Return the [x, y] coordinate for the center point of the cell that contains the specified text.  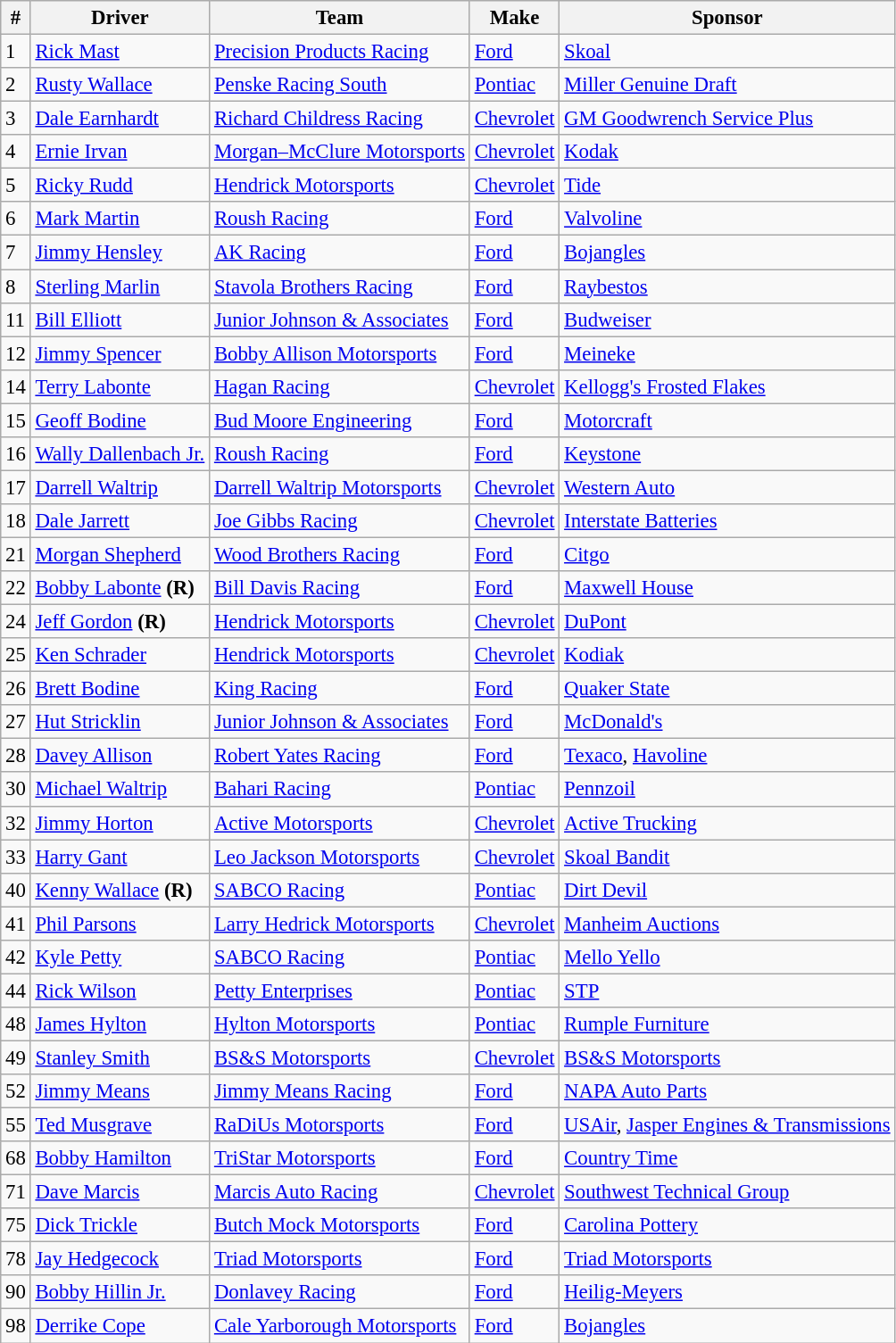
7 [16, 253]
Wood Brothers Racing [340, 554]
James Hylton [120, 1024]
Mello Yello [727, 958]
Western Auto [727, 487]
27 [16, 722]
Ernie Irvan [120, 152]
King Racing [340, 689]
Motorcraft [727, 420]
22 [16, 588]
Morgan Shepherd [120, 554]
Kellogg's Frosted Flakes [727, 386]
Derrike Cope [120, 1326]
Rusty Wallace [120, 85]
90 [16, 1293]
17 [16, 487]
Leo Jackson Motorsports [340, 857]
Budweiser [727, 319]
11 [16, 319]
Terry Labonte [120, 386]
Stanley Smith [120, 1057]
33 [16, 857]
Jimmy Means [120, 1091]
Jay Hedgecock [120, 1259]
21 [16, 554]
Larry Hedrick Motorsports [340, 924]
49 [16, 1057]
2 [16, 85]
Southwest Technical Group [727, 1192]
12 [16, 353]
Jeff Gordon (R) [120, 622]
Robert Yates Racing [340, 756]
42 [16, 958]
Stavola Brothers Racing [340, 286]
Dick Trickle [120, 1225]
Ricky Rudd [120, 186]
15 [16, 420]
26 [16, 689]
Cale Yarborough Motorsports [340, 1326]
USAir, Jasper Engines & Transmissions [727, 1125]
Phil Parsons [120, 924]
AK Racing [340, 253]
Sponsor [727, 18]
18 [16, 521]
Raybestos [727, 286]
Jimmy Spencer [120, 353]
TriStar Motorsports [340, 1158]
STP [727, 991]
Jimmy Means Racing [340, 1091]
Ken Schrader [120, 655]
Butch Mock Motorsports [340, 1225]
Bud Moore Engineering [340, 420]
Kyle Petty [120, 958]
Manheim Auctions [727, 924]
Geoff Bodine [120, 420]
Bobby Hillin Jr. [120, 1293]
Mark Martin [120, 219]
Hylton Motorsports [340, 1024]
Interstate Batteries [727, 521]
Sterling Marlin [120, 286]
Morgan–McClure Motorsports [340, 152]
4 [16, 152]
52 [16, 1091]
Tide [727, 186]
Richard Childress Racing [340, 119]
RaDiUs Motorsports [340, 1125]
Pennzoil [727, 790]
Hagan Racing [340, 386]
Wally Dallenbach Jr. [120, 454]
Dirt Devil [727, 890]
Skoal [727, 52]
14 [16, 386]
Carolina Pottery [727, 1225]
Brett Bodine [120, 689]
Team [340, 18]
5 [16, 186]
Bill Elliott [120, 319]
28 [16, 756]
Marcis Auto Racing [340, 1192]
Ted Musgrave [120, 1125]
6 [16, 219]
Jimmy Hensley [120, 253]
Kodak [727, 152]
68 [16, 1158]
Precision Products Racing [340, 52]
Active Motorsports [340, 823]
Quaker State [727, 689]
Bobby Hamilton [120, 1158]
Davey Allison [120, 756]
71 [16, 1192]
Darrell Waltrip Motorsports [340, 487]
Bobby Labonte (R) [120, 588]
44 [16, 991]
24 [16, 622]
Keystone [727, 454]
78 [16, 1259]
Joe Gibbs Racing [340, 521]
Skoal Bandit [727, 857]
Darrell Waltrip [120, 487]
Bobby Allison Motorsports [340, 353]
Make [514, 18]
Meineke [727, 353]
McDonald's [727, 722]
8 [16, 286]
Rick Wilson [120, 991]
40 [16, 890]
Dave Marcis [120, 1192]
55 [16, 1125]
1 [16, 52]
Bahari Racing [340, 790]
Country Time [727, 1158]
Dale Jarrett [120, 521]
16 [16, 454]
Donlavey Racing [340, 1293]
3 [16, 119]
48 [16, 1024]
Petty Enterprises [340, 991]
Heilig-Meyers [727, 1293]
Driver [120, 18]
Bill Davis Racing [340, 588]
25 [16, 655]
41 [16, 924]
Hut Stricklin [120, 722]
Kodiak [727, 655]
Jimmy Horton [120, 823]
DuPont [727, 622]
Harry Gant [120, 857]
Michael Waltrip [120, 790]
Dale Earnhardt [120, 119]
Kenny Wallace (R) [120, 890]
# [16, 18]
NAPA Auto Parts [727, 1091]
GM Goodwrench Service Plus [727, 119]
32 [16, 823]
Maxwell House [727, 588]
Active Trucking [727, 823]
Rick Mast [120, 52]
30 [16, 790]
98 [16, 1326]
Rumple Furniture [727, 1024]
Citgo [727, 554]
Texaco, Havoline [727, 756]
Penske Racing South [340, 85]
Valvoline [727, 219]
Miller Genuine Draft [727, 85]
75 [16, 1225]
